Scan for the cell matching the given text and deliver its [x, y] coordinate at center. 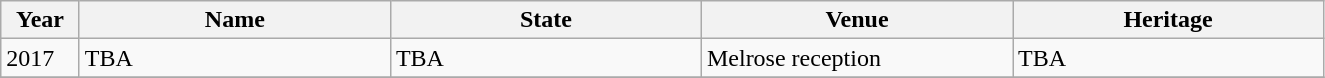
2017 [40, 58]
Year [40, 20]
Melrose reception [856, 58]
State [546, 20]
Heritage [1168, 20]
Venue [856, 20]
Name [234, 20]
